Identify which cell holds the provided text, then report its (X, Y) central coordinate. 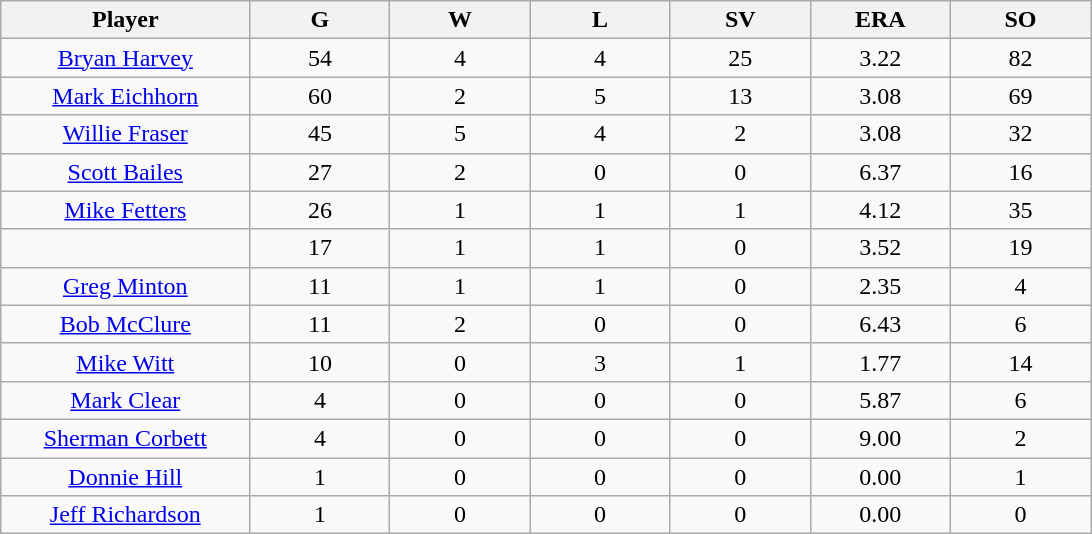
3.22 (880, 58)
25 (740, 58)
1.77 (880, 362)
Mike Witt (126, 362)
26 (320, 210)
27 (320, 172)
G (320, 20)
5.87 (880, 400)
Scott Bailes (126, 172)
SV (740, 20)
Sherman Corbett (126, 438)
9.00 (880, 438)
Mark Clear (126, 400)
Player (126, 20)
16 (1020, 172)
82 (1020, 58)
Donnie Hill (126, 477)
13 (740, 96)
35 (1020, 210)
ERA (880, 20)
Willie Fraser (126, 134)
Greg Minton (126, 286)
Mark Eichhorn (126, 96)
2.35 (880, 286)
L (600, 20)
Bob McClure (126, 324)
Bryan Harvey (126, 58)
54 (320, 58)
3 (600, 362)
6.37 (880, 172)
69 (1020, 96)
W (460, 20)
17 (320, 248)
6.43 (880, 324)
4.12 (880, 210)
SO (1020, 20)
14 (1020, 362)
60 (320, 96)
3.52 (880, 248)
19 (1020, 248)
10 (320, 362)
Jeff Richardson (126, 515)
Mike Fetters (126, 210)
45 (320, 134)
32 (1020, 134)
